Extract the (x, y) coordinate from the center of the cell holding the provided text.  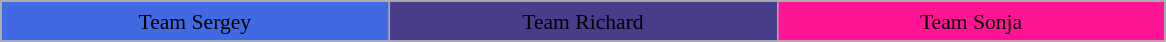
Team Sergey (195, 21)
Team Richard (583, 21)
Team Sonja (971, 21)
